Find where the given text appears and provide that cell's center as (X, Y) coordinate. 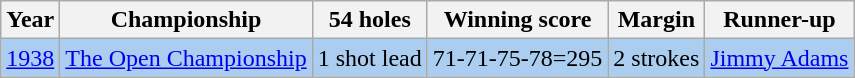
1938 (30, 58)
Jimmy Adams (780, 58)
Winning score (518, 20)
Margin (656, 20)
1 shot lead (370, 58)
71-71-75-78=295 (518, 58)
2 strokes (656, 58)
Year (30, 20)
54 holes (370, 20)
The Open Championship (186, 58)
Championship (186, 20)
Runner-up (780, 20)
